Return the [X, Y] coordinate for the center point of the cell that contains the specified text.  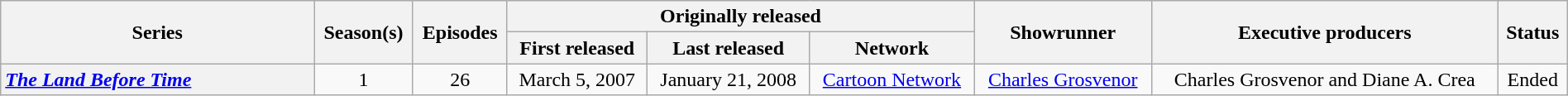
First released [577, 48]
1 [364, 79]
Showrunner [1063, 32]
The Land Before Time [157, 79]
Last released [728, 48]
Charles Grosvenor [1063, 79]
Cartoon Network [892, 79]
26 [460, 79]
Status [1532, 32]
Originally released [741, 17]
Charles Grosvenor and Diane A. Crea [1325, 79]
Episodes [460, 32]
Series [157, 32]
Ended [1532, 79]
Season(s) [364, 32]
Executive producers [1325, 32]
March 5, 2007 [577, 79]
January 21, 2008 [728, 79]
Network [892, 48]
